Provide the (x, y) coordinate of the cell's center where the given text is located.  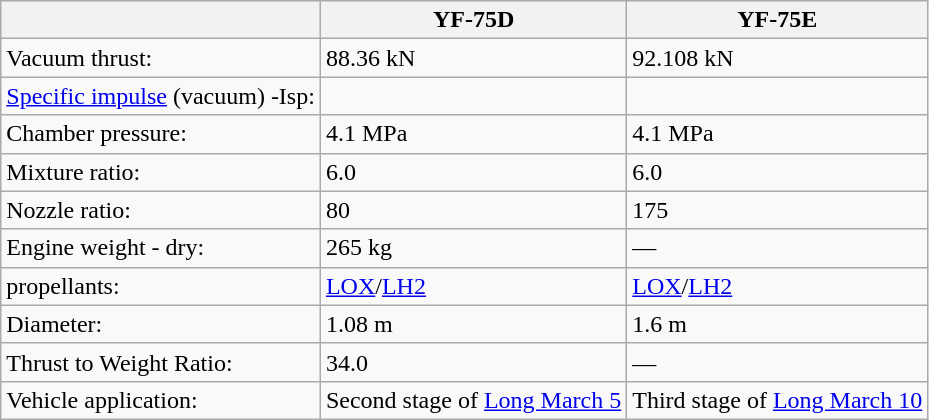
Specific impulse (vacuum) -Isp: (161, 96)
Second stage of Long March 5 (473, 400)
YF-75E (778, 20)
1.6 m (778, 324)
265 kg (473, 248)
92.108 kN (778, 58)
Vehicle application: (161, 400)
Mixture ratio: (161, 172)
175 (778, 210)
80 (473, 210)
Thrust to Weight Ratio: (161, 362)
1.08 m (473, 324)
34.0 (473, 362)
Nozzle ratio: (161, 210)
88.36 kN (473, 58)
propellants: (161, 286)
Vacuum thrust: (161, 58)
Diameter: (161, 324)
Engine weight - dry: (161, 248)
Third stage of Long March 10 (778, 400)
Chamber pressure: (161, 134)
YF-75D (473, 20)
